Identify which cell holds the provided text, then report its (x, y) central coordinate. 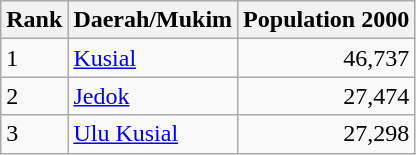
Jedok (153, 96)
Rank (34, 20)
46,737 (326, 58)
Kusial (153, 58)
Population 2000 (326, 20)
1 (34, 58)
2 (34, 96)
27,298 (326, 134)
27,474 (326, 96)
Daerah/Mukim (153, 20)
3 (34, 134)
Ulu Kusial (153, 134)
